Return [X, Y] of the center of cell containing provided text 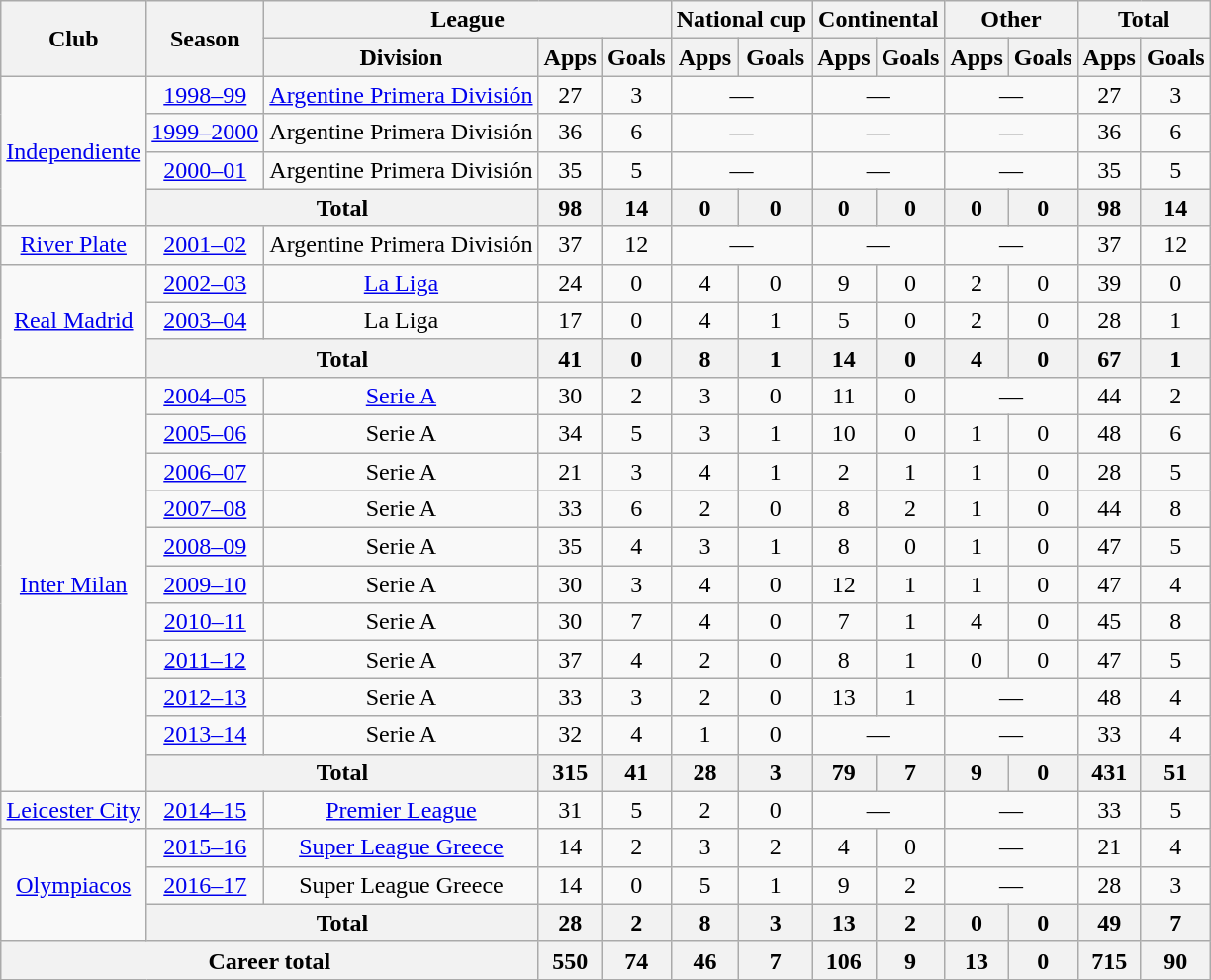
Real Madrid [73, 320]
2015–16 [206, 847]
32 [570, 735]
League [467, 20]
67 [1109, 358]
Independiente [73, 151]
Season [206, 39]
Olympiacos [73, 885]
10 [844, 433]
Premier League [402, 810]
45 [1109, 622]
2001–02 [206, 245]
90 [1175, 960]
34 [570, 433]
2012–13 [206, 697]
2002–03 [206, 283]
2004–05 [206, 396]
31 [570, 810]
2016–17 [206, 885]
24 [570, 283]
Other [1011, 20]
2014–15 [206, 810]
2010–11 [206, 622]
74 [636, 960]
2011–12 [206, 660]
431 [1109, 772]
46 [704, 960]
2003–04 [206, 320]
315 [570, 772]
2008–09 [206, 547]
49 [1109, 923]
2000–01 [206, 170]
17 [570, 320]
Division [402, 57]
2009–10 [206, 584]
2013–14 [206, 735]
2006–07 [206, 472]
2005–06 [206, 433]
51 [1175, 772]
Leicester City [73, 810]
2007–08 [206, 509]
715 [1109, 960]
1999–2000 [206, 133]
Career total [269, 960]
550 [570, 960]
River Plate [73, 245]
79 [844, 772]
Club [73, 39]
11 [844, 396]
National cup [741, 20]
106 [844, 960]
39 [1109, 283]
1998–99 [206, 95]
Inter Milan [73, 583]
Continental [879, 20]
